Capture the cell that displays the provided text and extract its [X, Y] central coordinate. 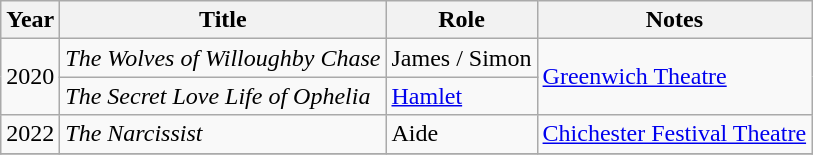
Greenwich Theatre [674, 77]
Aide [462, 134]
Title [223, 20]
Hamlet [462, 96]
Role [462, 20]
James / Simon [462, 58]
The Narcissist [223, 134]
The Secret Love Life of Ophelia [223, 96]
The Wolves of Willoughby Chase [223, 58]
Notes [674, 20]
2022 [30, 134]
2020 [30, 77]
Year [30, 20]
Chichester Festival Theatre [674, 134]
